For the text-containing cell, return its midpoint in (x, y) coordinate format. 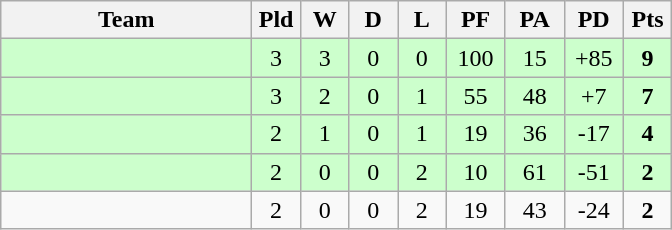
36 (534, 134)
+7 (594, 96)
15 (534, 58)
Pld (276, 20)
48 (534, 96)
PD (594, 20)
61 (534, 172)
+85 (594, 58)
100 (476, 58)
10 (476, 172)
-17 (594, 134)
PA (534, 20)
43 (534, 210)
-24 (594, 210)
55 (476, 96)
7 (648, 96)
PF (476, 20)
Pts (648, 20)
Team (126, 20)
4 (648, 134)
-51 (594, 172)
L (422, 20)
W (324, 20)
D (374, 20)
9 (648, 58)
